From the cell containing the given text, extract its center point as (x, y) coordinate. 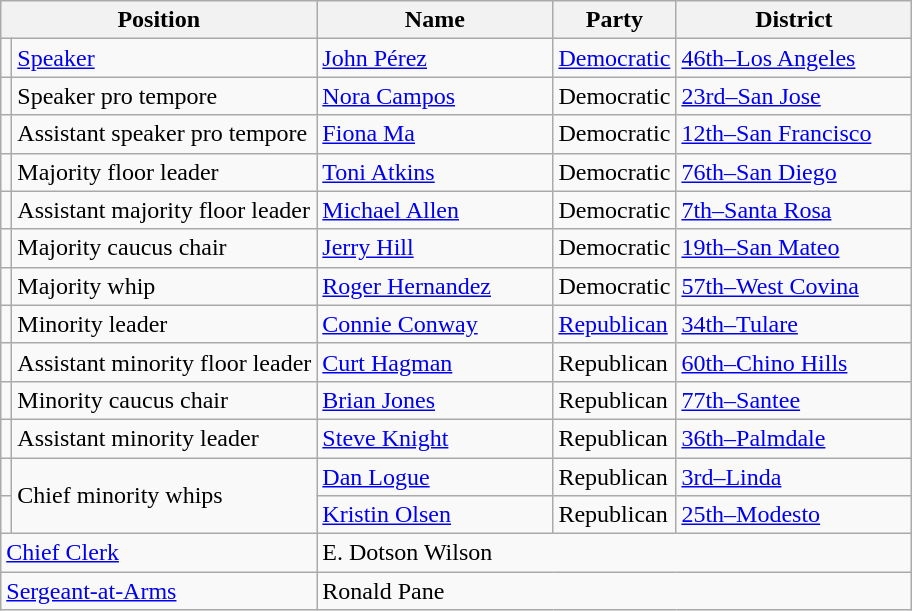
46th–Los Angeles (794, 58)
Nora Campos (435, 96)
Chief minority whips (164, 496)
Minority leader (164, 324)
Majority caucus chair (164, 248)
Dan Logue (435, 477)
7th–Santa Rosa (794, 210)
76th–San Diego (794, 172)
Speaker pro tempore (164, 96)
19th–San Mateo (794, 248)
3rd–Linda (794, 477)
Position (159, 20)
Assistant minority floor leader (164, 362)
Kristin Olsen (435, 515)
36th–Palmdale (794, 438)
23rd–San Jose (794, 96)
Assistant minority leader (164, 438)
Roger Hernandez (435, 286)
Steve Knight (435, 438)
Assistant majority floor leader (164, 210)
Jerry Hill (435, 248)
Connie Conway (435, 324)
34th–Tulare (794, 324)
E. Dotson Wilson (614, 553)
Speaker (164, 58)
Toni Atkins (435, 172)
60th–Chino Hills (794, 362)
Brian Jones (435, 400)
John Pérez (435, 58)
Sergeant-at-Arms (159, 591)
25th–Modesto (794, 515)
Name (435, 20)
Fiona Ma (435, 134)
57th–West Covina (794, 286)
12th–San Francisco (794, 134)
Assistant speaker pro tempore (164, 134)
Majority floor leader (164, 172)
77th–Santee (794, 400)
Curt Hagman (435, 362)
Party (614, 20)
Michael Allen (435, 210)
District (794, 20)
Ronald Pane (614, 591)
Chief Clerk (159, 553)
Majority whip (164, 286)
Minority caucus chair (164, 400)
